Return the [x, y] coordinate for the center point of the cell that contains the specified text.  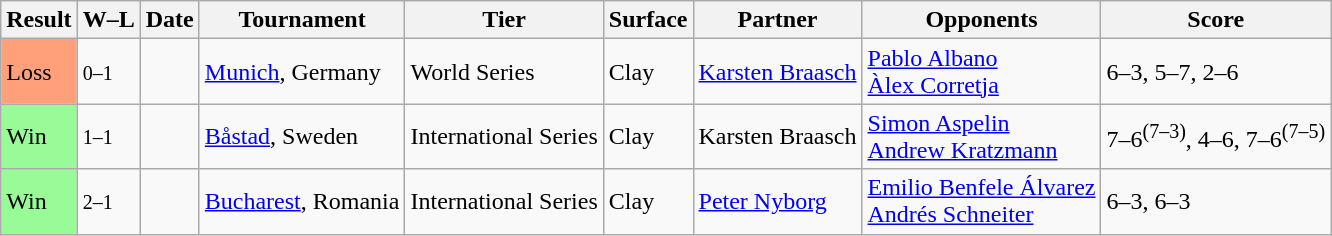
Bucharest, Romania [302, 202]
Opponents [982, 20]
2–1 [108, 202]
Munich, Germany [302, 72]
Peter Nyborg [778, 202]
W–L [108, 20]
Surface [648, 20]
Loss [39, 72]
0–1 [108, 72]
Result [39, 20]
6–3, 6–3 [1216, 202]
Båstad, Sweden [302, 136]
Partner [778, 20]
Tournament [302, 20]
6–3, 5–7, 2–6 [1216, 72]
1–1 [108, 136]
Tier [504, 20]
World Series [504, 72]
7–6(7–3), 4–6, 7–6(7–5) [1216, 136]
Pablo Albano Àlex Corretja [982, 72]
Emilio Benfele Álvarez Andrés Schneiter [982, 202]
Score [1216, 20]
Simon Aspelin Andrew Kratzmann [982, 136]
Date [170, 20]
